Scan for the cell matching the given text and deliver its (X, Y) coordinate at center. 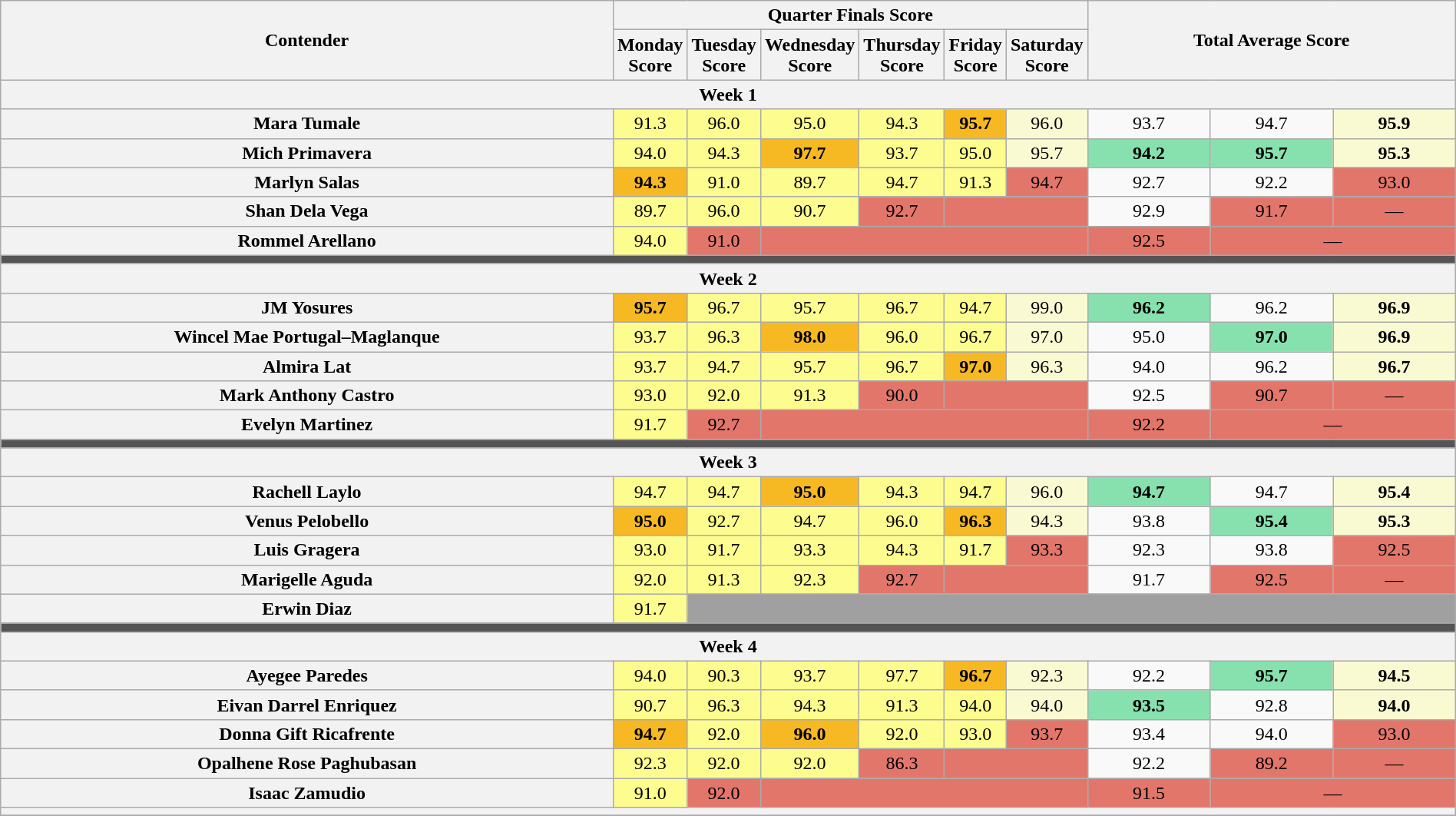
Week 4 (728, 646)
98.0 (809, 337)
Shan Dela Vega (307, 211)
94.2 (1149, 153)
Luis Gragera (307, 550)
Wednesday Score (809, 55)
Opalhene Rose Paghubasan (307, 763)
89.2 (1272, 763)
99.0 (1047, 307)
Contender (307, 40)
Week 2 (728, 278)
Monday Score (650, 55)
91.5 (1149, 792)
93.4 (1149, 734)
Donna Gift Ricafrente (307, 734)
Eivan Darrel Enriquez (307, 705)
Venus Pelobello (307, 521)
Total Average Score (1272, 40)
Week 3 (728, 463)
Erwin Diaz (307, 609)
92.9 (1149, 211)
90.3 (724, 675)
90.0 (902, 396)
Mark Anthony Castro (307, 396)
Quarter Finals Score (850, 15)
Marlyn Salas (307, 182)
Mara Tumale (307, 124)
Rachell Laylo (307, 492)
Thursday Score (902, 55)
Wincel Mae Portugal–Maglanque (307, 337)
Ayegee Paredes (307, 675)
JM Yosures (307, 307)
Almira Lat (307, 367)
93.5 (1149, 705)
Isaac Zamudio (307, 792)
Week 1 (728, 95)
Evelyn Martinez (307, 425)
92.8 (1272, 705)
Tuesday Score (724, 55)
Marigelle Aguda (307, 579)
Friday Score (975, 55)
94.5 (1395, 675)
95.9 (1395, 124)
86.3 (902, 763)
Rommel Arellano (307, 240)
Saturday Score (1047, 55)
Mich Primavera (307, 153)
